Capture the cell that displays the provided text and extract its [X, Y] central coordinate. 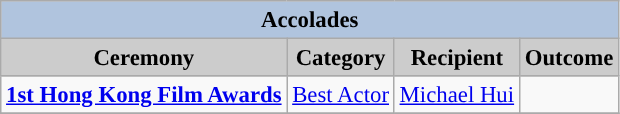
Ceremony [144, 58]
Outcome [568, 58]
Category [340, 58]
Best Actor [340, 95]
1st Hong Kong Film Awards [144, 95]
Accolades [310, 20]
Michael Hui [456, 95]
Recipient [456, 58]
